Search for the cell housing the specified text and yield its [X, Y] center coordinate. 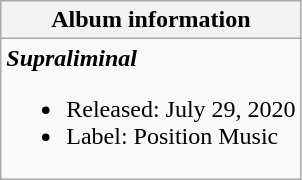
Album information [151, 20]
SupraliminalReleased: July 29, 2020Label: Position Music [151, 109]
